Find where the given text appears and provide that cell's center as [X, Y] coordinate. 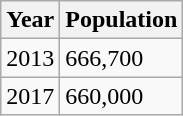
660,000 [122, 96]
2017 [30, 96]
2013 [30, 58]
Year [30, 20]
Population [122, 20]
666,700 [122, 58]
